Detect which cell encompasses the target text, then output its (X, Y) center coordinate. 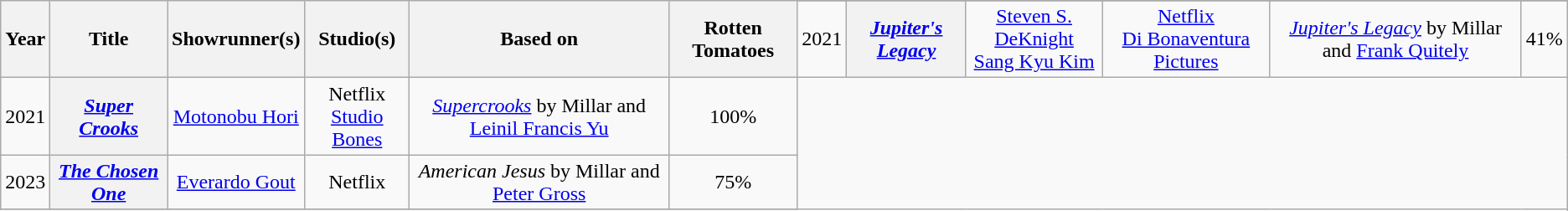
Supercrooks by Millar and Leinil Francis Yu (539, 116)
NetflixStudio Bones (357, 116)
Jupiter's Legacy by Millar and Frank Quitely (1395, 39)
Netflix (357, 183)
Motonobu Hori (236, 116)
The Chosen One (109, 183)
Based on (539, 39)
100% (734, 116)
41% (1545, 39)
NetflixDi Bonaventura Pictures (1186, 39)
2023 (25, 183)
Super Crooks (109, 116)
American Jesus by Millar and Peter Gross (539, 183)
Studio(s) (357, 39)
Showrunner(s) (236, 39)
75% (734, 183)
Year (25, 39)
Everardo Gout (236, 183)
Title (109, 39)
Jupiter's Legacy (906, 39)
Steven S. DeKnightSang Kyu Kim (1034, 39)
Rotten Tomatoes (734, 39)
